Find where the given text appears and provide that cell's center as [x, y] coordinate. 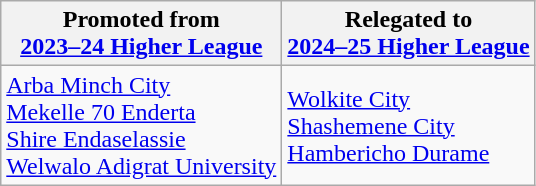
Relegated to2024–25 Higher League [408, 34]
Wolkite CityShashemene CityHambericho Durame [408, 126]
Promoted from2023–24 Higher League [142, 34]
Arba Minch CityMekelle 70 EndertaShire EndaselassieWelwalo Adigrat University [142, 126]
